Determine the [X, Y] coordinate at the center of the cell enclosing the given text.  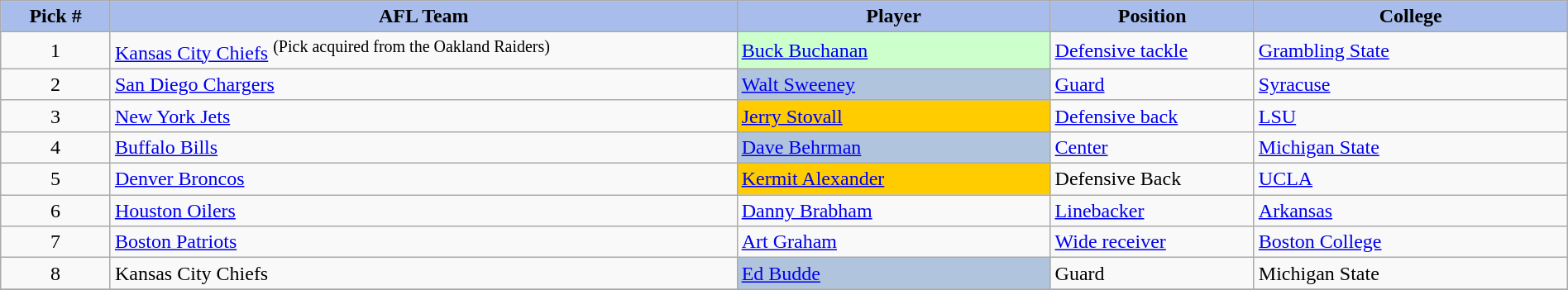
San Diego Chargers [423, 84]
Denver Broncos [423, 179]
Dave Behrman [893, 147]
3 [56, 116]
UCLA [1411, 179]
LSU [1411, 116]
Boston Patriots [423, 242]
Defensive Back [1152, 179]
Kansas City Chiefs [423, 273]
Boston College [1411, 242]
Jerry Stovall [893, 116]
Buffalo Bills [423, 147]
Linebacker [1152, 211]
1 [56, 51]
Grambling State [1411, 51]
4 [56, 147]
Defensive back [1152, 116]
Art Graham [893, 242]
2 [56, 84]
Kermit Alexander [893, 179]
Walt Sweeney [893, 84]
Wide receiver [1152, 242]
Kansas City Chiefs (Pick acquired from the Oakland Raiders) [423, 51]
Arkansas [1411, 211]
Syracuse [1411, 84]
8 [56, 273]
Center [1152, 147]
5 [56, 179]
Pick # [56, 17]
New York Jets [423, 116]
7 [56, 242]
Player [893, 17]
Danny Brabham [893, 211]
AFL Team [423, 17]
Buck Buchanan [893, 51]
Position [1152, 17]
Ed Budde [893, 273]
Houston Oilers [423, 211]
College [1411, 17]
6 [56, 211]
Defensive tackle [1152, 51]
